Search for the cell housing the specified text and yield its [X, Y] center coordinate. 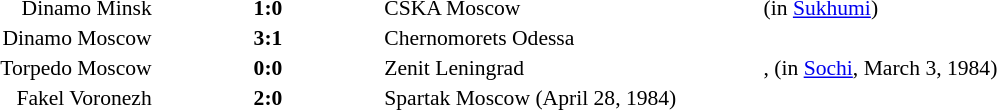
Chernomorets Odessa [572, 38]
3:1 [268, 38]
0:0 [268, 68]
Zenit Leningrad [572, 68]
